Scan for the cell matching the given text and deliver its [x, y] coordinate at center. 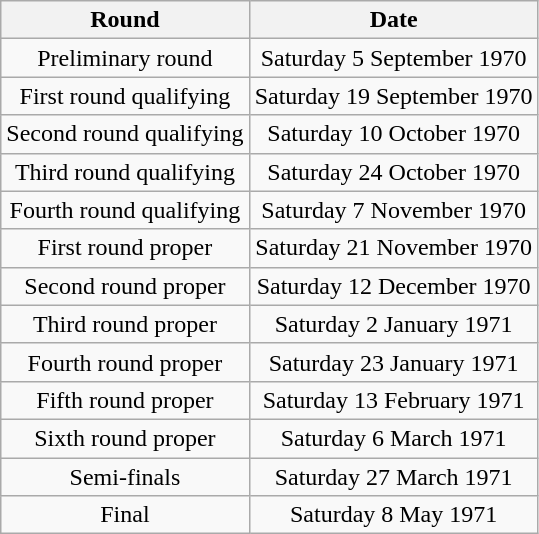
Final [125, 515]
Fifth round proper [125, 400]
Saturday 10 October 1970 [394, 134]
Fourth round proper [125, 362]
Saturday 27 March 1971 [394, 477]
First round qualifying [125, 96]
Second round proper [125, 286]
Saturday 24 October 1970 [394, 172]
Preliminary round [125, 58]
Saturday 19 September 1970 [394, 96]
Semi-finals [125, 477]
Second round qualifying [125, 134]
Saturday 13 February 1971 [394, 400]
Date [394, 20]
Round [125, 20]
Saturday 2 January 1971 [394, 324]
Saturday 23 January 1971 [394, 362]
Saturday 12 December 1970 [394, 286]
Fourth round qualifying [125, 210]
Saturday 8 May 1971 [394, 515]
Third round proper [125, 324]
Third round qualifying [125, 172]
Saturday 6 March 1971 [394, 438]
Saturday 5 September 1970 [394, 58]
Saturday 7 November 1970 [394, 210]
Saturday 21 November 1970 [394, 248]
First round proper [125, 248]
Sixth round proper [125, 438]
